From the cell containing the given text, extract its center point as [x, y] coordinate. 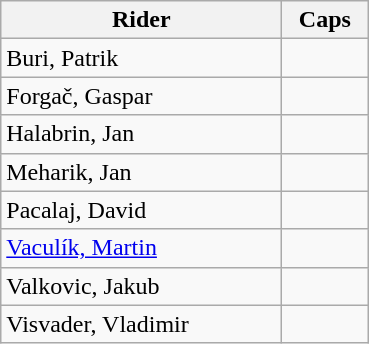
Rider [142, 20]
Vaculík, Martin [142, 248]
Caps [325, 20]
Forgač, Gaspar [142, 96]
Meharik, Jan [142, 172]
Valkovic, Jakub [142, 286]
Visvader, Vladimir [142, 324]
Halabrin, Jan [142, 134]
Buri, Patrik [142, 58]
Pacalaj, David [142, 210]
